Scan for the cell matching the given text and deliver its (x, y) coordinate at center. 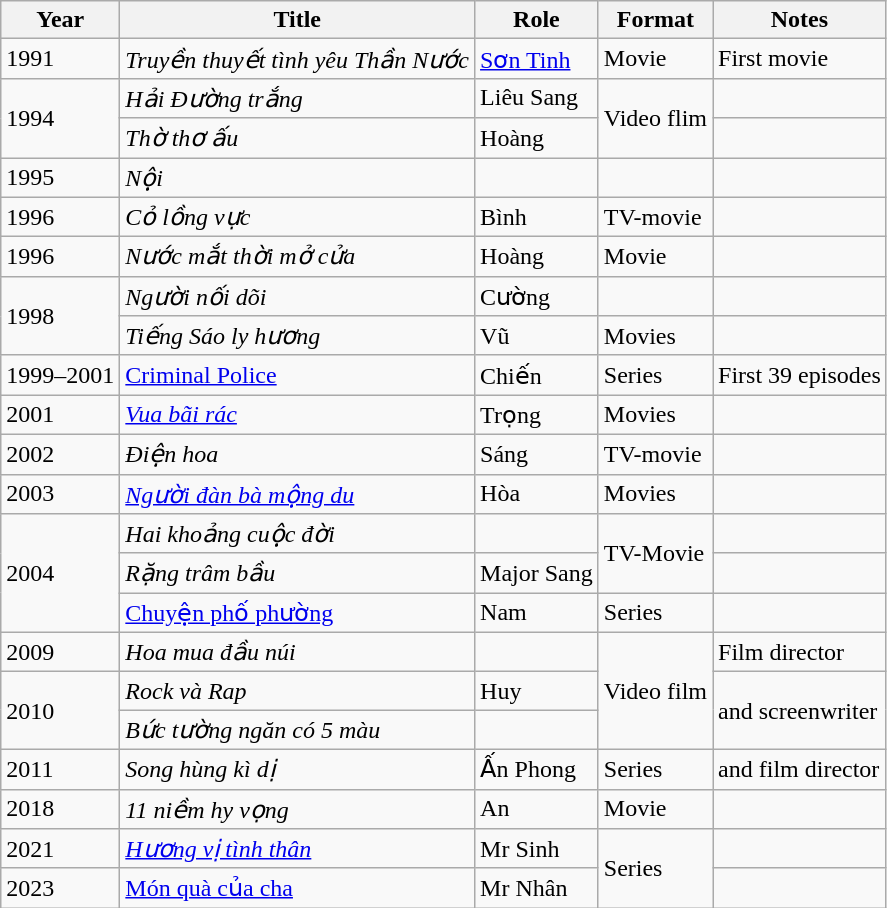
Mr Nhân (537, 888)
Vua bãi rác (298, 415)
Hòa (537, 494)
Ấn Phong (537, 769)
Video film (655, 690)
Video flim (655, 118)
Nội (298, 178)
Điện hoa (298, 454)
and film director (800, 769)
Rặng trâm bầu (298, 573)
2009 (60, 652)
1995 (60, 178)
and screenwriter (800, 711)
Bình (537, 217)
Role (537, 20)
An (537, 809)
Sáng (537, 454)
Mr Sinh (537, 849)
Tiếng Sáo ly hương (298, 336)
Film director (800, 652)
Format (655, 20)
2021 (60, 849)
1999–2001 (60, 375)
11 niềm hy vọng (298, 809)
Major Sang (537, 573)
First movie (800, 59)
Sơn Tinh (537, 59)
2010 (60, 711)
1991 (60, 59)
Title (298, 20)
2018 (60, 809)
Bức tường ngăn có 5 màu (298, 730)
2003 (60, 494)
Hương vị tình thân (298, 849)
Trọng (537, 415)
Criminal Police (298, 375)
Huy (537, 691)
Truyền thuyết tình yêu Thần Nước (298, 59)
Vũ (537, 336)
Notes (800, 20)
Món quà của cha (298, 888)
Hoa mua đầu núi (298, 652)
Chuyện phố phường (298, 613)
Liêu Sang (537, 98)
Hai khoảng cuộc đời (298, 534)
Hải Đường trắng (298, 98)
Cỏ lồng vực (298, 217)
Nước mắt thời mở cửa (298, 257)
Rock và Rap (298, 691)
1994 (60, 118)
Thờ thơ ấu (298, 138)
Year (60, 20)
Song hùng kì dị (298, 769)
Nam (537, 613)
1998 (60, 316)
TV-Movie (655, 554)
Người đàn bà mộng du (298, 494)
2001 (60, 415)
Người nối dõi (298, 296)
Cường (537, 296)
Chiến (537, 375)
2002 (60, 454)
First 39 episodes (800, 375)
2004 (60, 574)
2011 (60, 769)
2023 (60, 888)
